For the text-containing cell, return its midpoint in [X, Y] coordinate format. 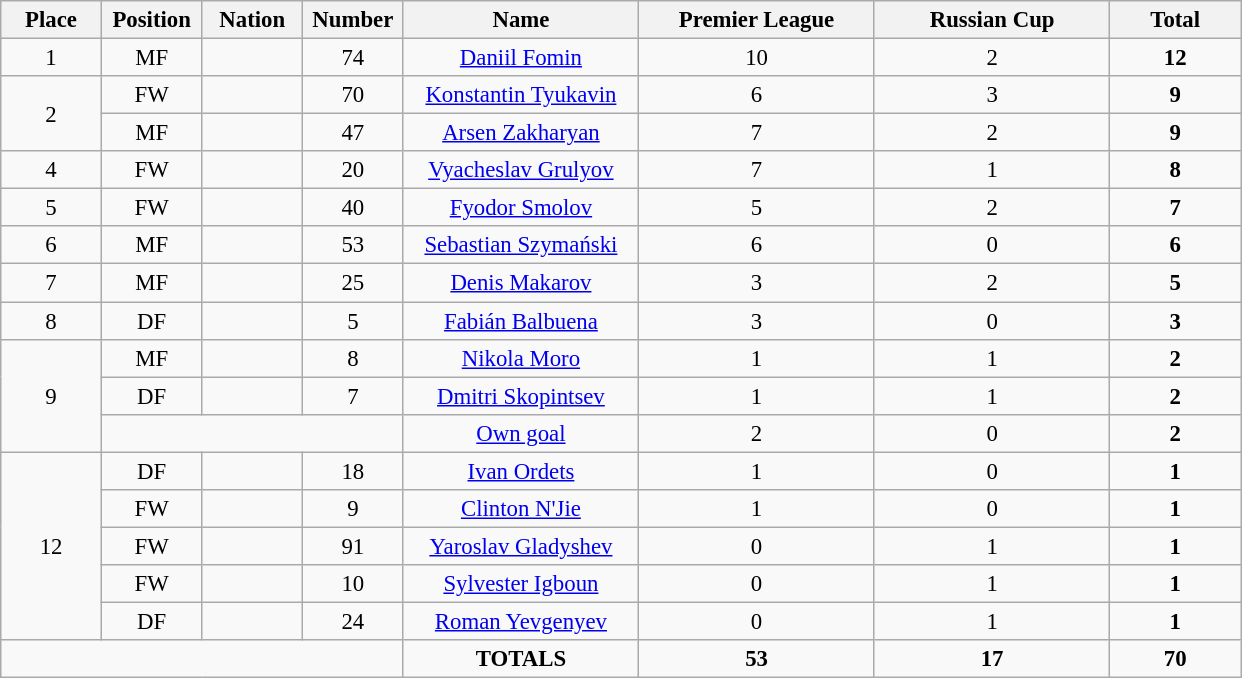
24 [354, 621]
Russian Cup [992, 20]
Konstantin Tyukavin [521, 95]
47 [354, 133]
Arsen Zakharyan [521, 133]
Denis Makarov [521, 283]
4 [52, 170]
Place [52, 20]
Sebastian Szymański [521, 245]
Daniil Fomin [521, 58]
Yaroslav Gladyshev [521, 546]
Clinton N'Jie [521, 509]
Fabián Balbuena [521, 321]
18 [354, 471]
Total [1176, 20]
Sylvester Igboun [521, 584]
Roman Yevgenyev [521, 621]
Own goal [521, 433]
Fyodor Smolov [521, 208]
Vyacheslav Grulyov [521, 170]
Premier League [757, 20]
40 [354, 208]
20 [354, 170]
TOTALS [521, 659]
74 [354, 58]
Nikola Moro [521, 358]
Nation [252, 20]
Dmitri Skopintsev [521, 396]
25 [354, 283]
91 [354, 546]
Ivan Ordets [521, 471]
Number [354, 20]
17 [992, 659]
Position [152, 20]
Name [521, 20]
